Determine the [X, Y] coordinate at the center of the cell enclosing the given text.  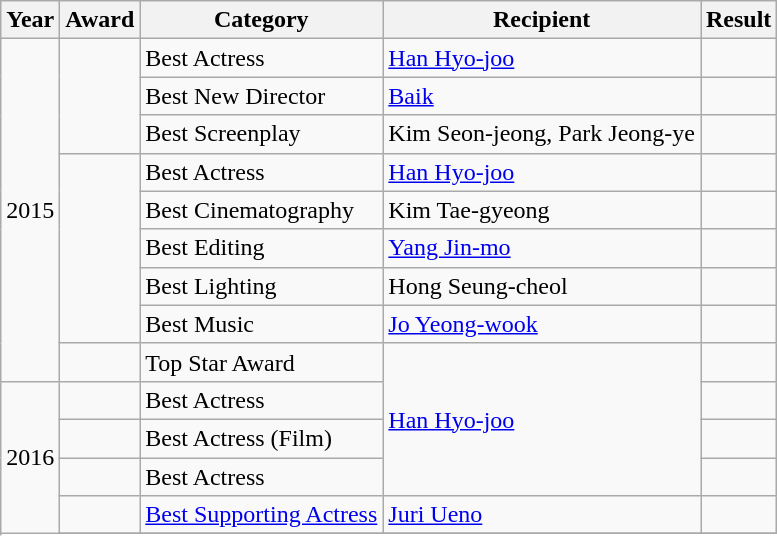
Result [738, 20]
Juri Ueno [542, 515]
Hong Seung-cheol [542, 286]
Best Editing [262, 248]
Kim Tae-gyeong [542, 210]
Baik [542, 96]
Best Cinematography [262, 210]
Best Supporting Actress [262, 515]
Best Screenplay [262, 134]
Best Lighting [262, 286]
Best Actress (Film) [262, 438]
Recipient [542, 20]
Award [100, 20]
Category [262, 20]
Year [30, 20]
Kim Seon-jeong, Park Jeong-ye [542, 134]
Best New Director [262, 96]
Yang Jin-mo [542, 248]
Top Star Award [262, 362]
Best Music [262, 324]
Jo Yeong-wook [542, 324]
2015 [30, 210]
2016 [30, 457]
